For the text-containing cell, return its midpoint in (X, Y) coordinate format. 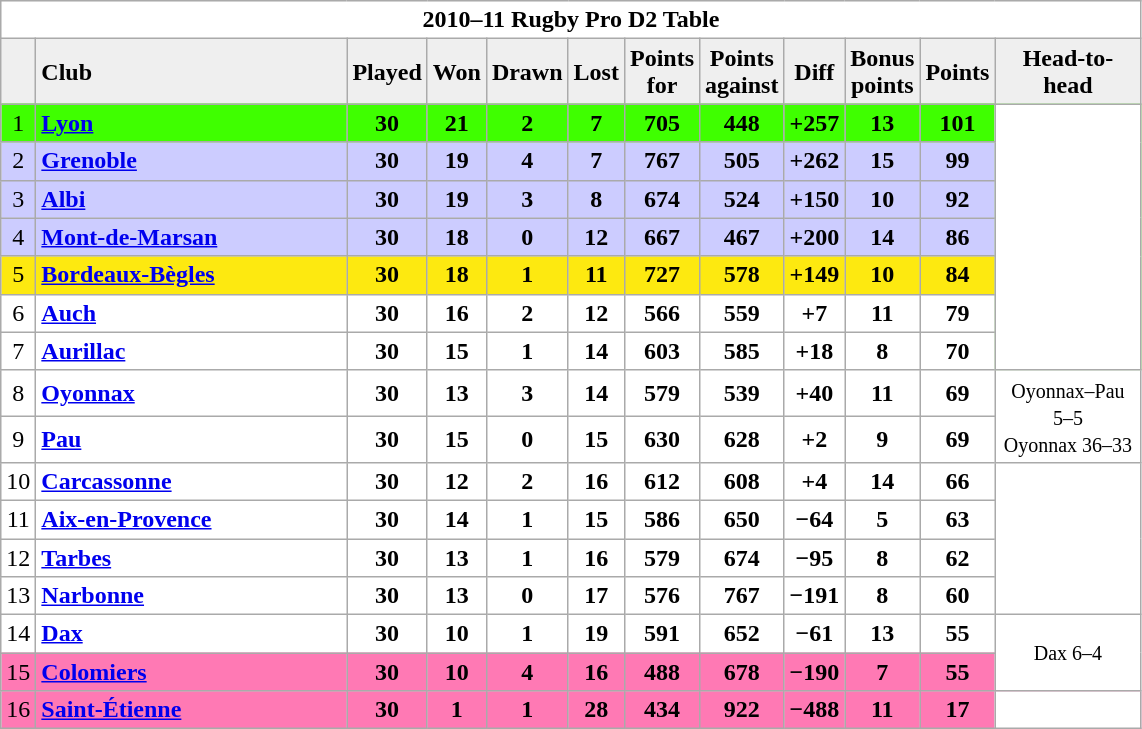
612 (662, 481)
+200 (814, 237)
Played (387, 72)
62 (958, 557)
Oyonnax–Pau 5–5Oyonnax 36–33 (1068, 416)
−61 (814, 634)
505 (742, 161)
79 (958, 313)
Grenoble (192, 161)
+40 (814, 393)
630 (662, 439)
576 (662, 596)
727 (662, 275)
Drawn (527, 72)
21 (456, 123)
559 (742, 313)
628 (742, 439)
586 (662, 519)
539 (742, 393)
−190 (814, 672)
84 (958, 275)
667 (662, 237)
Carcassonne (192, 481)
922 (742, 710)
524 (742, 199)
488 (662, 672)
Bonus points (882, 72)
+150 (814, 199)
+18 (814, 351)
Pau (192, 439)
+149 (814, 275)
Lost (596, 72)
Tarbes (192, 557)
Head-to-head (1068, 72)
−488 (814, 710)
28 (596, 710)
70 (958, 351)
Narbonne (192, 596)
Lyon (192, 123)
60 (958, 596)
566 (662, 313)
578 (742, 275)
448 (742, 123)
650 (742, 519)
+2 (814, 439)
467 (742, 237)
Club (192, 72)
6 (18, 313)
+7 (814, 313)
−191 (814, 596)
+262 (814, 161)
Points for (662, 72)
Mont-de-Marsan (192, 237)
Aix-en-Provence (192, 519)
603 (662, 351)
Aurillac (192, 351)
585 (742, 351)
Dax (192, 634)
Auch (192, 313)
608 (742, 481)
705 (662, 123)
92 (958, 199)
Diff (814, 72)
Albi (192, 199)
Oyonnax (192, 393)
99 (958, 161)
Colomiers (192, 672)
Won (456, 72)
+4 (814, 481)
63 (958, 519)
66 (958, 481)
434 (662, 710)
−64 (814, 519)
Saint-Étienne (192, 710)
2010–11 Rugby Pro D2 Table (571, 20)
Points against (742, 72)
Dax 6–4 (1068, 653)
101 (958, 123)
−95 (814, 557)
652 (742, 634)
678 (742, 672)
+257 (814, 123)
86 (958, 237)
Points (958, 72)
Bordeaux-Bègles (192, 275)
591 (662, 634)
